Output the (X, Y) coordinate of the center of the cell containing the given text.  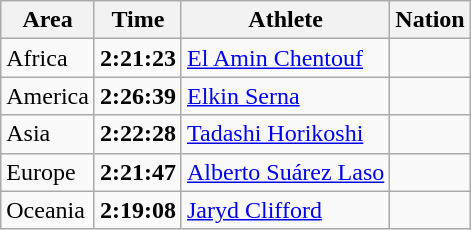
2:26:39 (138, 96)
Oceania (48, 210)
Asia (48, 134)
El Amin Chentouf (285, 58)
Time (138, 20)
Elkin Serna (285, 96)
2:21:23 (138, 58)
Africa (48, 58)
Jaryd Clifford (285, 210)
Nation (430, 20)
2:22:28 (138, 134)
Europe (48, 172)
Athlete (285, 20)
2:21:47 (138, 172)
Tadashi Horikoshi (285, 134)
Alberto Suárez Laso (285, 172)
America (48, 96)
Area (48, 20)
2:19:08 (138, 210)
